Identify which cell holds the provided text, then report its [x, y] central coordinate. 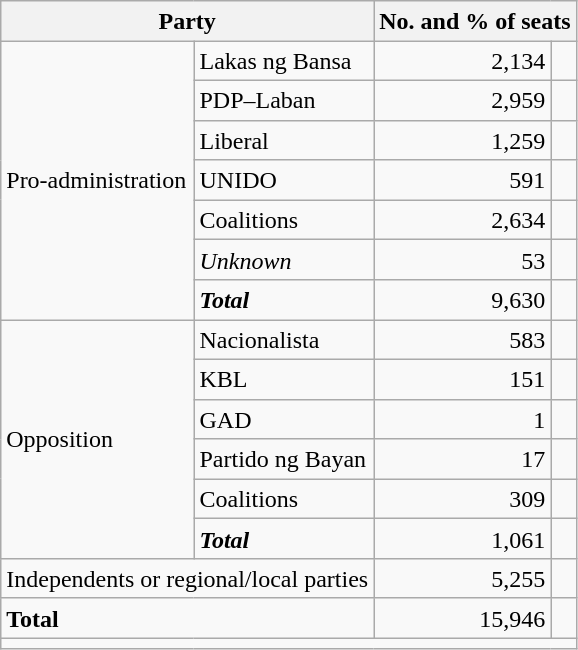
Nacionalista [284, 340]
583 [462, 340]
9,630 [462, 300]
No. and % of seats [475, 21]
PDP–Laban [284, 100]
591 [462, 180]
15,946 [462, 618]
Liberal [284, 140]
Independents or regional/local parties [188, 579]
151 [462, 379]
2,134 [462, 61]
UNIDO [284, 180]
309 [462, 499]
Pro-administration [98, 180]
Party [188, 21]
5,255 [462, 579]
17 [462, 459]
Opposition [98, 440]
2,959 [462, 100]
KBL [284, 379]
1 [462, 419]
GAD [284, 419]
53 [462, 260]
1,259 [462, 140]
Unknown [284, 260]
2,634 [462, 220]
1,061 [462, 539]
Partido ng Bayan [284, 459]
Lakas ng Bansa [284, 61]
